Find where the given text appears and provide that cell's center as [x, y] coordinate. 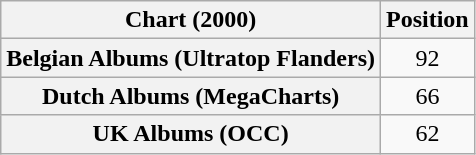
92 [428, 58]
Dutch Albums (MegaCharts) [191, 96]
UK Albums (OCC) [191, 134]
Belgian Albums (Ultratop Flanders) [191, 58]
Chart (2000) [191, 20]
Position [428, 20]
62 [428, 134]
66 [428, 96]
